For the text-containing cell, return its midpoint in (x, y) coordinate format. 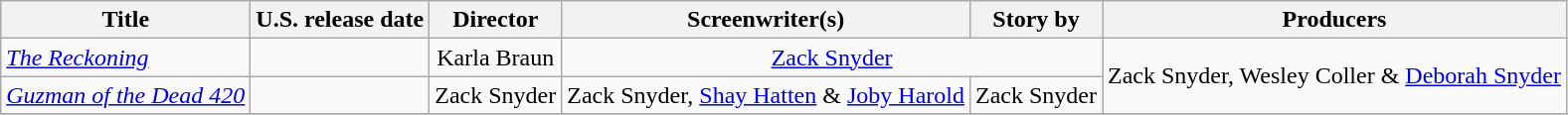
Title (125, 20)
The Reckoning (125, 57)
Story by (1036, 20)
Karla Braun (495, 57)
Zack Snyder, Shay Hatten & Joby Harold (766, 95)
Director (495, 20)
Screenwriter(s) (766, 20)
Zack Snyder, Wesley Coller & Deborah Snyder (1334, 76)
Guzman of the Dead 420 (125, 95)
U.S. release date (340, 20)
Producers (1334, 20)
